Identify which cell holds the provided text, then report its [X, Y] central coordinate. 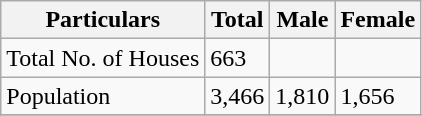
663 [238, 58]
3,466 [238, 96]
1,810 [302, 96]
Population [103, 96]
Male [302, 20]
Female [378, 20]
Particulars [103, 20]
1,656 [378, 96]
Total No. of Houses [103, 58]
Total [238, 20]
